Identify which cell holds the provided text, then report its [X, Y] central coordinate. 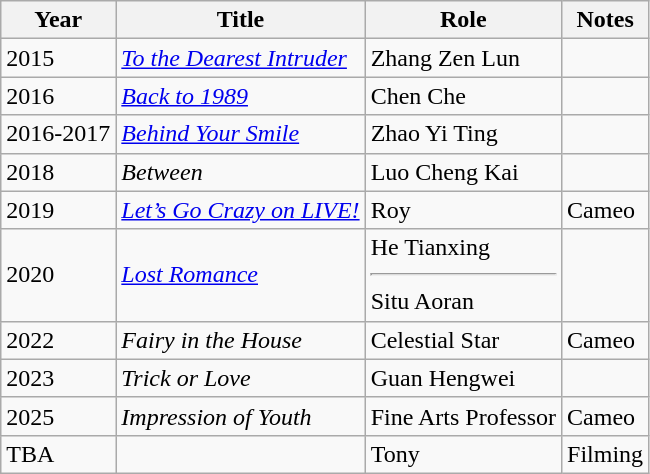
Celestial Star [463, 340]
2016-2017 [58, 134]
Tony [463, 454]
Luo Cheng Kai [463, 172]
Between [240, 172]
Notes [606, 20]
2016 [58, 96]
Title [240, 20]
Behind Your Smile [240, 134]
Roy [463, 210]
Lost Romance [240, 275]
Impression of Youth [240, 416]
2019 [58, 210]
Zhao Yi Ting [463, 134]
Chen Che [463, 96]
2023 [58, 378]
Filming [606, 454]
2022 [58, 340]
Fine Arts Professor [463, 416]
He Tianxing Situ Aoran [463, 275]
Fairy in the House [240, 340]
2020 [58, 275]
Guan Hengwei [463, 378]
Zhang Zen Lun [463, 58]
To the Dearest Intruder [240, 58]
Role [463, 20]
2018 [58, 172]
Back to 1989 [240, 96]
Let’s Go Crazy on LIVE! [240, 210]
2025 [58, 416]
Year [58, 20]
TBA [58, 454]
2015 [58, 58]
Trick or Love [240, 378]
